Scan for the cell matching the given text and deliver its [x, y] coordinate at center. 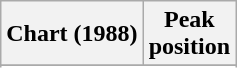
Chart (1988) [72, 34]
Peakposition [189, 34]
